Extract the [x, y] coordinate from the center of the cell holding the provided text.  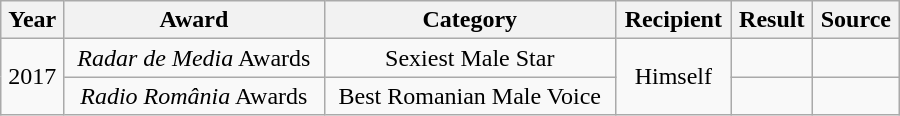
Year [32, 20]
Radio România Awards [194, 96]
Radar de Media Awards [194, 58]
Source [856, 20]
Sexiest Male Star [470, 58]
Himself [674, 77]
2017 [32, 77]
Award [194, 20]
Result [772, 20]
Category [470, 20]
Recipient [674, 20]
Best Romanian Male Voice [470, 96]
